Pinpoint the cell where the given text exists, returning its (x, y) midpoint coordinate. 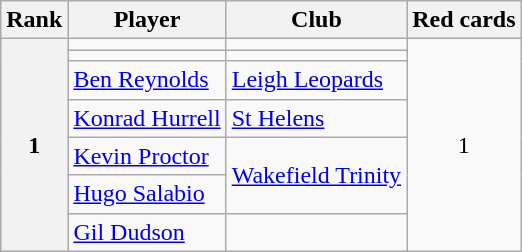
Gil Dudson (147, 232)
Leigh Leopards (316, 80)
Red cards (464, 20)
Club (316, 20)
Wakefield Trinity (316, 175)
Hugo Salabio (147, 194)
St Helens (316, 118)
Konrad Hurrell (147, 118)
Player (147, 20)
Rank (34, 20)
Kevin Proctor (147, 156)
Ben Reynolds (147, 80)
